Scan for the cell matching the given text and deliver its [x, y] coordinate at center. 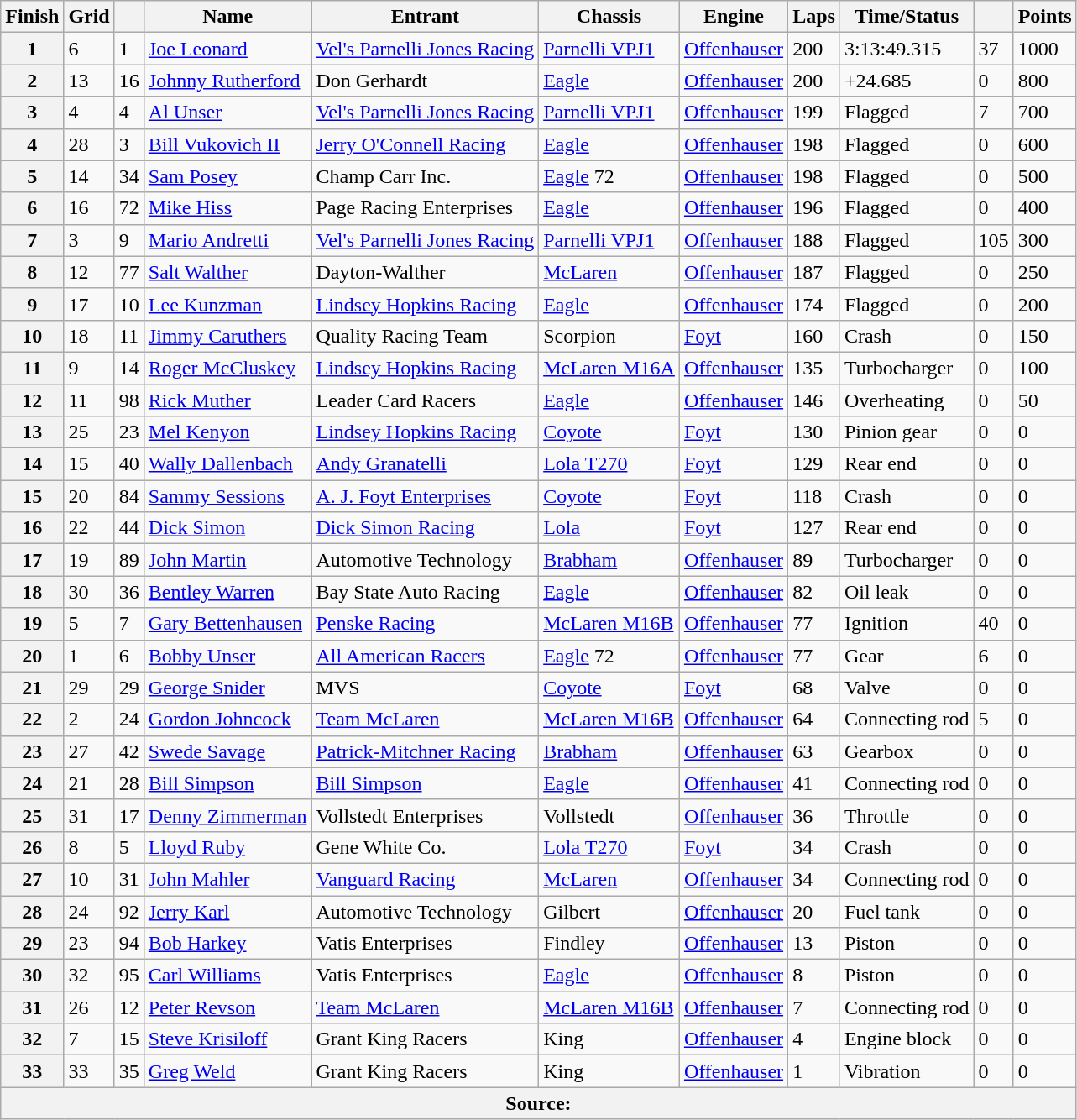
64 [814, 720]
160 [814, 336]
35 [129, 1071]
Andy Granatelli [425, 464]
Source: [539, 1103]
Ignition [907, 624]
Lola [609, 528]
Jerry O'Connell Racing [425, 144]
146 [814, 400]
Findley [609, 944]
Joe Leonard [227, 49]
Jimmy Caruthers [227, 336]
Salt Walther [227, 272]
Jerry Karl [227, 911]
Pinion gear [907, 432]
84 [129, 496]
Mario Andretti [227, 240]
Patrick-Mitchner Racing [425, 751]
129 [814, 464]
Vollstedt Enterprises [425, 815]
Quality Racing Team [425, 336]
McLaren M16A [609, 368]
Valve [907, 688]
130 [814, 432]
Lloyd Ruby [227, 847]
500 [1044, 176]
Sammy Sessions [227, 496]
John Martin [227, 560]
Gearbox [907, 751]
Al Unser [227, 113]
Gordon Johncock [227, 720]
Steve Krisiloff [227, 1039]
135 [814, 368]
Don Gerhardt [425, 81]
Sam Posey [227, 176]
92 [129, 911]
Penske Racing [425, 624]
250 [1044, 272]
All American Racers [425, 656]
105 [994, 240]
Engine block [907, 1039]
188 [814, 240]
Bill Vukovich II [227, 144]
Engine [734, 17]
600 [1044, 144]
50 [1044, 400]
Time/Status [907, 17]
Johnny Rutherford [227, 81]
Points [1044, 17]
82 [814, 592]
94 [129, 944]
Laps [814, 17]
Gilbert [609, 911]
Denny Zimmerman [227, 815]
Rick Muther [227, 400]
Dick Simon Racing [425, 528]
Oil leak [907, 592]
150 [1044, 336]
187 [814, 272]
Peter Revson [227, 1007]
Gear [907, 656]
George Snider [227, 688]
Roger McCluskey [227, 368]
Grid [89, 17]
3:13:49.315 [907, 49]
Page Racing Enterprises [425, 208]
John Mahler [227, 879]
Dick Simon [227, 528]
400 [1044, 208]
174 [814, 304]
199 [814, 113]
A. J. Foyt Enterprises [425, 496]
63 [814, 751]
+24.685 [907, 81]
Bentley Warren [227, 592]
95 [129, 976]
Entrant [425, 17]
Finish [32, 17]
Gary Bettenhausen [227, 624]
Name [227, 17]
MVS [425, 688]
700 [1044, 113]
42 [129, 751]
Swede Savage [227, 751]
41 [814, 783]
44 [129, 528]
Chassis [609, 17]
Bob Harkey [227, 944]
Bobby Unser [227, 656]
Leader Card Racers [425, 400]
Greg Weld [227, 1071]
118 [814, 496]
Wally Dallenbach [227, 464]
196 [814, 208]
Throttle [907, 815]
100 [1044, 368]
Champ Carr Inc. [425, 176]
800 [1044, 81]
Lee Kunzman [227, 304]
Dayton-Walther [425, 272]
Overheating [907, 400]
1000 [1044, 49]
Scorpion [609, 336]
37 [994, 49]
Carl Williams [227, 976]
Vollstedt [609, 815]
Gene White Co. [425, 847]
Mike Hiss [227, 208]
300 [1044, 240]
98 [129, 400]
72 [129, 208]
127 [814, 528]
Fuel tank [907, 911]
Vibration [907, 1071]
Bay State Auto Racing [425, 592]
Vanguard Racing [425, 879]
68 [814, 688]
Mel Kenyon [227, 432]
